Locate the cell with the specified text and output its [X, Y] center coordinate. 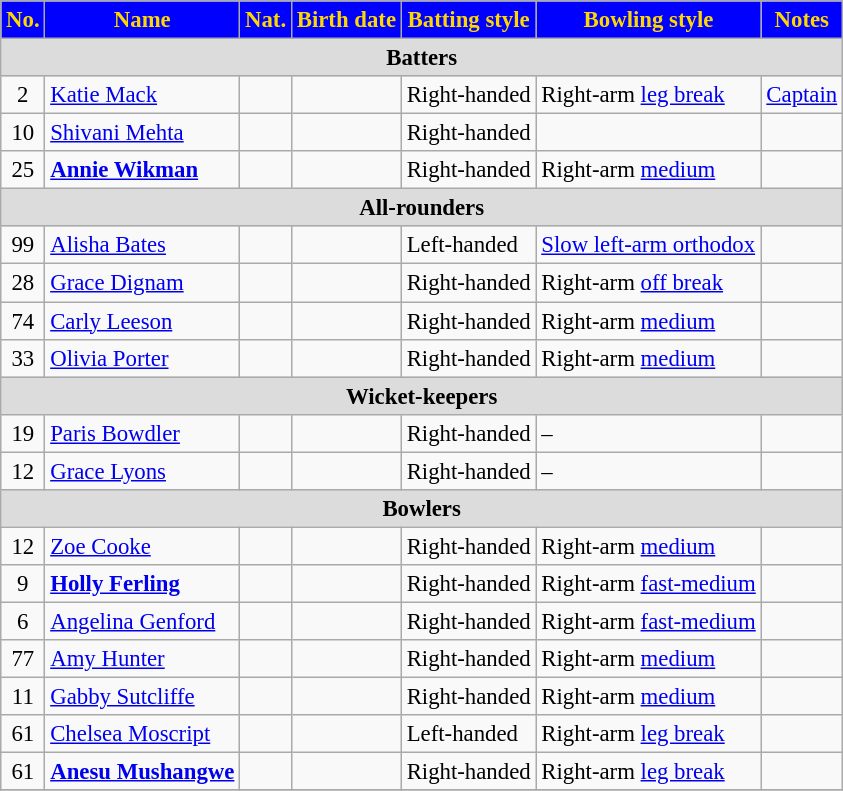
11 [23, 697]
Anesu Mushangwe [142, 772]
Grace Dignam [142, 283]
Name [142, 20]
2 [23, 95]
25 [23, 170]
6 [23, 621]
Nat. [266, 20]
Holly Ferling [142, 584]
Wicket-keepers [422, 396]
19 [23, 433]
33 [23, 358]
Grace Lyons [142, 471]
Zoe Cooke [142, 546]
Shivani Mehta [142, 133]
Batting style [468, 20]
No. [23, 20]
Carly Leeson [142, 321]
Bowling style [648, 20]
Alisha Bates [142, 245]
Gabby Sutcliffe [142, 697]
Notes [802, 20]
Batters [422, 58]
28 [23, 283]
Birth date [346, 20]
Bowlers [422, 509]
Captain [802, 95]
77 [23, 659]
Amy Hunter [142, 659]
Olivia Porter [142, 358]
Angelina Genford [142, 621]
Katie Mack [142, 95]
Annie Wikman [142, 170]
All-rounders [422, 208]
Slow left-arm orthodox [648, 245]
74 [23, 321]
Paris Bowdler [142, 433]
10 [23, 133]
Right-arm off break [648, 283]
99 [23, 245]
Chelsea Moscript [142, 734]
9 [23, 584]
